For the text-containing cell, return its midpoint in (X, Y) coordinate format. 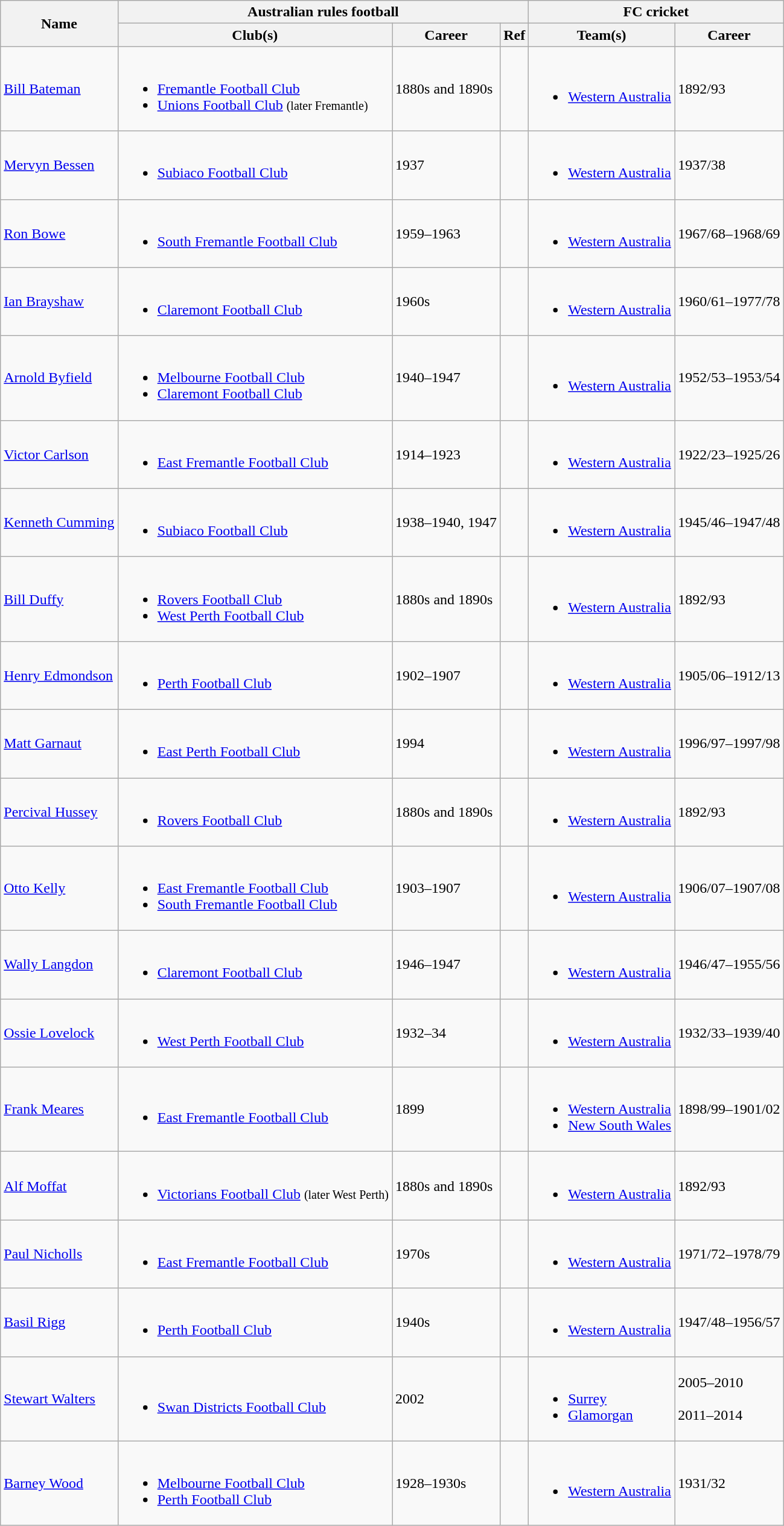
1899 (447, 1109)
Rovers Football ClubWest Perth Football Club (255, 599)
Alf Moffat (59, 1186)
1932–34 (447, 1033)
Melbourne Football ClubPerth Football Club (255, 1483)
1971/72–1978/79 (729, 1254)
Mervyn Bessen (59, 165)
FC cricket (656, 12)
1905/06–1912/13 (729, 675)
1946–1947 (447, 965)
1996/97–1997/98 (729, 744)
1947/48–1956/57 (729, 1322)
1903–1907 (447, 889)
Percival Hussey (59, 811)
1952/53–1953/54 (729, 378)
Western AustraliaNew South Wales (602, 1109)
Victorians Football Club (later West Perth) (255, 1186)
2005–20102011–2014 (729, 1399)
1914–1923 (447, 454)
Melbourne Football ClubClaremont Football Club (255, 378)
1922/23–1925/26 (729, 454)
Bill Bateman (59, 89)
1946/47–1955/56 (729, 965)
1906/07–1907/08 (729, 889)
Team(s) (602, 35)
Otto Kelly (59, 889)
West Perth Football Club (255, 1033)
1898/99–1901/02 (729, 1109)
Ossie Lovelock (59, 1033)
1994 (447, 744)
East Fremantle Football ClubSouth Fremantle Football Club (255, 889)
1967/68–1968/69 (729, 233)
Barney Wood (59, 1483)
Ref (514, 35)
Club(s) (255, 35)
Wally Langdon (59, 965)
Matt Garnaut (59, 744)
Fremantle Football ClubUnions Football Club (later Fremantle) (255, 89)
1960/61–1977/78 (729, 302)
Frank Meares (59, 1109)
South Fremantle Football Club (255, 233)
1970s (447, 1254)
SurreyGlamorgan (602, 1399)
1928–1930s (447, 1483)
Bill Duffy (59, 599)
Arnold Byfield (59, 378)
1902–1907 (447, 675)
Stewart Walters (59, 1399)
1938–1940, 1947 (447, 523)
1937/38 (729, 165)
1940s (447, 1322)
Swan Districts Football Club (255, 1399)
Ian Brayshaw (59, 302)
1960s (447, 302)
Victor Carlson (59, 454)
Australian rules football (323, 12)
Ron Bowe (59, 233)
1932/33–1939/40 (729, 1033)
Rovers Football Club (255, 811)
1959–1963 (447, 233)
East Perth Football Club (255, 744)
1940–1947 (447, 378)
1945/46–1947/48 (729, 523)
Paul Nicholls (59, 1254)
Henry Edmondson (59, 675)
Basil Rigg (59, 1322)
Name (59, 24)
Kenneth Cumming (59, 523)
1931/32 (729, 1483)
1937 (447, 165)
2002 (447, 1399)
